Identify which cell holds the provided text, then report its (x, y) central coordinate. 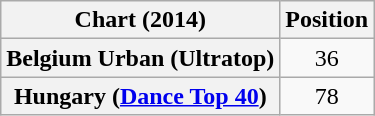
Chart (2014) (140, 20)
Position (327, 20)
Belgium Urban (Ultratop) (140, 58)
36 (327, 58)
Hungary (Dance Top 40) (140, 96)
78 (327, 96)
